Return (x, y) of the center of cell containing provided text 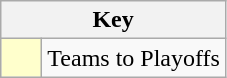
Key (114, 20)
Teams to Playoffs (134, 58)
